Detect which cell encompasses the target text, then output its (x, y) center coordinate. 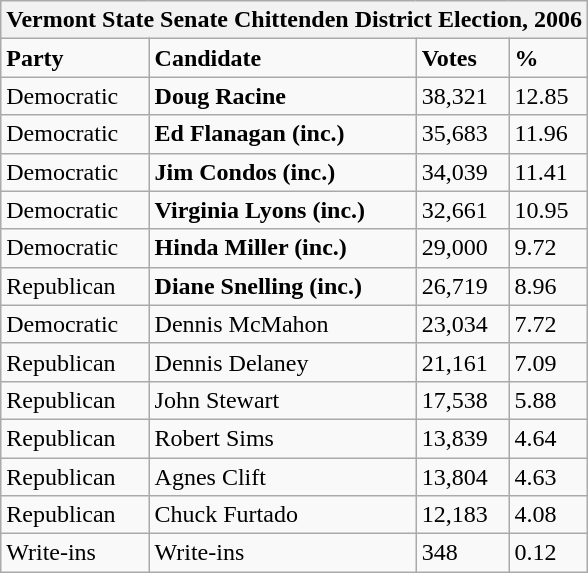
11.96 (548, 134)
9.72 (548, 248)
17,538 (462, 400)
4.08 (548, 515)
% (548, 58)
13,804 (462, 477)
Chuck Furtado (282, 515)
11.41 (548, 172)
Doug Racine (282, 96)
Vermont State Senate Chittenden District Election, 2006 (294, 20)
Dennis Delaney (282, 362)
Hinda Miller (inc.) (282, 248)
Party (75, 58)
38,321 (462, 96)
0.12 (548, 553)
12.85 (548, 96)
12,183 (462, 515)
34,039 (462, 172)
Ed Flanagan (inc.) (282, 134)
7.09 (548, 362)
Votes (462, 58)
23,034 (462, 324)
7.72 (548, 324)
John Stewart (282, 400)
4.63 (548, 477)
Robert Sims (282, 438)
35,683 (462, 134)
Candidate (282, 58)
4.64 (548, 438)
8.96 (548, 286)
Jim Condos (inc.) (282, 172)
5.88 (548, 400)
348 (462, 553)
Diane Snelling (inc.) (282, 286)
32,661 (462, 210)
26,719 (462, 286)
Dennis McMahon (282, 324)
10.95 (548, 210)
21,161 (462, 362)
Virginia Lyons (inc.) (282, 210)
Agnes Clift (282, 477)
29,000 (462, 248)
13,839 (462, 438)
